For the text-containing cell, return its midpoint in (X, Y) coordinate format. 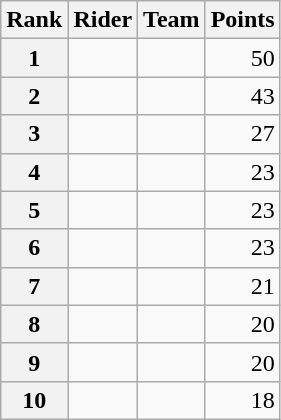
Rider (103, 20)
Team (172, 20)
4 (34, 172)
6 (34, 248)
5 (34, 210)
3 (34, 134)
7 (34, 286)
27 (242, 134)
50 (242, 58)
Rank (34, 20)
18 (242, 400)
8 (34, 324)
9 (34, 362)
2 (34, 96)
Points (242, 20)
43 (242, 96)
1 (34, 58)
21 (242, 286)
10 (34, 400)
